For the text-containing cell, return its midpoint in [x, y] coordinate format. 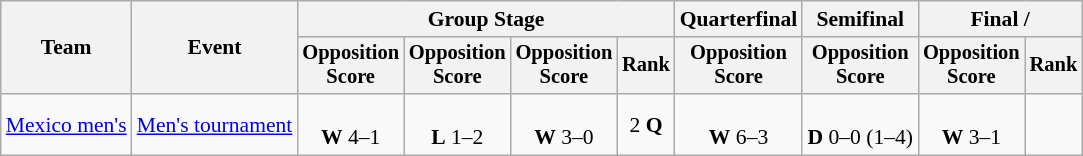
Mexico men's [66, 124]
W 3–1 [972, 124]
D 0–0 (1–4) [860, 124]
2 Q [646, 124]
W 4–1 [350, 124]
Semifinal [860, 19]
Men's tournament [215, 124]
Team [66, 48]
L 1–2 [458, 124]
Final / [1000, 19]
Event [215, 48]
Quarterfinal [739, 19]
Group Stage [486, 19]
W 6–3 [739, 124]
W 3–0 [564, 124]
